Provide the (x, y) coordinate of the cell's center where the given text is located.  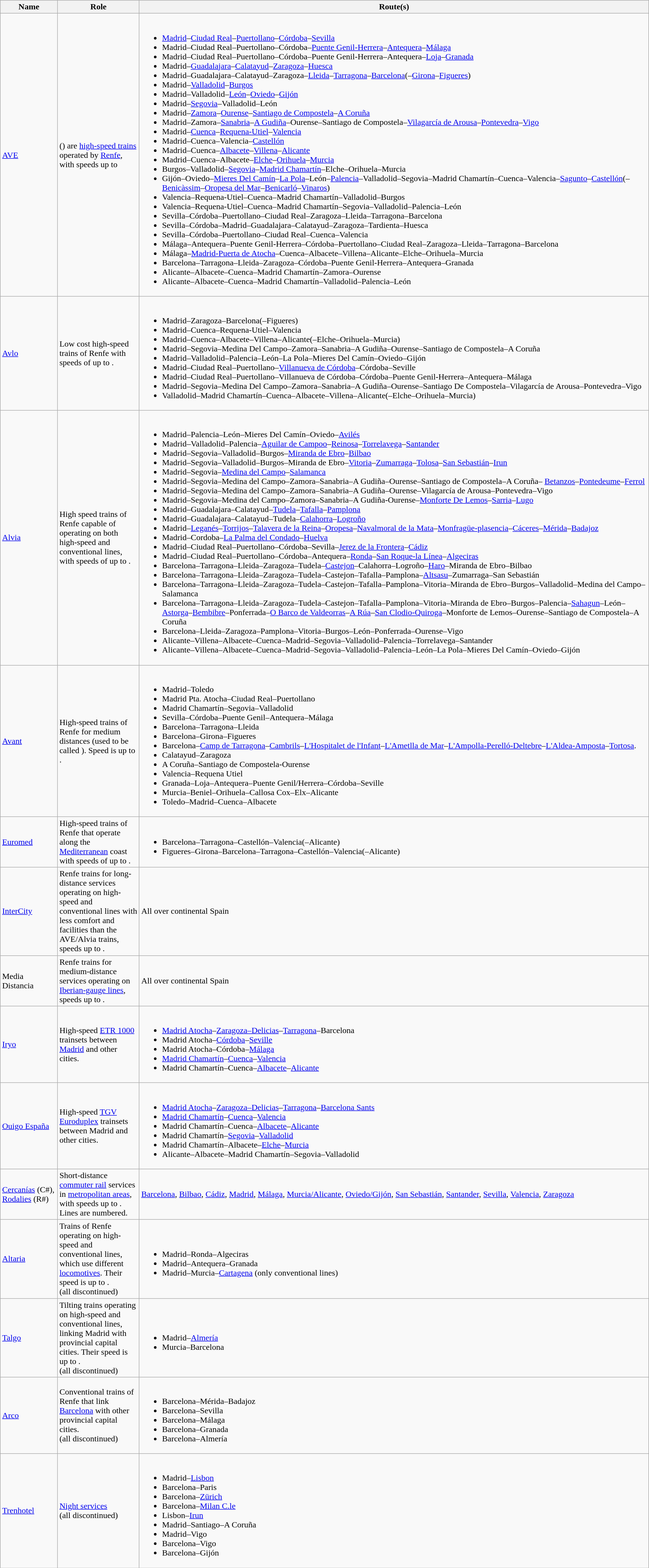
High-speed trains of Renfe that operate along the Mediterranean coast with speeds of up to . (98, 842)
Iryo (29, 1044)
Low cost high-speed trains of Renfe with speeds of up to . (98, 353)
Short-distance commuter rail services in metropolitan areas, with speeds up to . Lines are numbered. (98, 1194)
Cercanías (C#),Rodalies (R#) (29, 1194)
Madrid–LisbonBarcelona–ParisBarcelona–ZürichBarcelona–Milan C.leLisbon–IrunMadrid–Santiago–A CoruñaMadrid–VigoBarcelona–VigoBarcelona–Gijón (394, 1511)
Media Distancia (29, 981)
Madrid–AlmeríaMurcia–Barcelona (394, 1338)
Barcelona–Mérida–BadajozBarcelona–SevillaBarcelona–MálagaBarcelona–GranadaBarcelona–Almería (394, 1415)
Ouigo España (29, 1126)
High-speed TGV Euroduplex trainsets between Madrid and other cities. (98, 1126)
High-speed trains of Renfe for medium distances (used to be called ). Speed is up to . (98, 741)
Talgo (29, 1338)
Conventional trains of Renfe that link Barcelona with other provincial capital cities.(all discontinued) (98, 1415)
Name (29, 7)
Madrid–Ronda–AlgecirasMadrid–Antequera–GranadaMadrid–Murcia–Cartagena (only conventional lines) (394, 1259)
Alvia (29, 538)
AVE (29, 155)
Altaria (29, 1259)
Night services(all discontinued) (98, 1511)
() are high-speed trains operated by Renfe, with speeds up to (98, 155)
Euromed (29, 842)
Trenhotel (29, 1511)
Arco (29, 1415)
High speed trains of Renfe capable of operating on both high-speed and conventional lines, with speeds of up to . (98, 538)
Role (98, 7)
Renfe trains for medium-distance services operating on Iberian-gauge lines, speeds up to . (98, 981)
Avant (29, 741)
Barcelona, Bilbao, Cádiz, Madrid, Málaga, Murcia/Alicante, Oviedo/Gijón, San Sebastián, Santander, Sevilla, Valencia, Zaragoza (394, 1194)
Avlo (29, 353)
Barcelona–Tarragona–Castellón–Valencia(–Alicante)Figueres–Girona–Barcelona–Tarragona–Castellón–Valencia(–Alicante) (394, 842)
Trains of Renfe operating on high-speed and conventional lines, which use different locomotives. Their speed is up to .(all discontinued) (98, 1259)
InterCity (29, 911)
High-speed ETR 1000 trainsets between Madrid and other cities. (98, 1044)
Route(s) (394, 7)
